Identify which cell holds the provided text, then report its [X, Y] central coordinate. 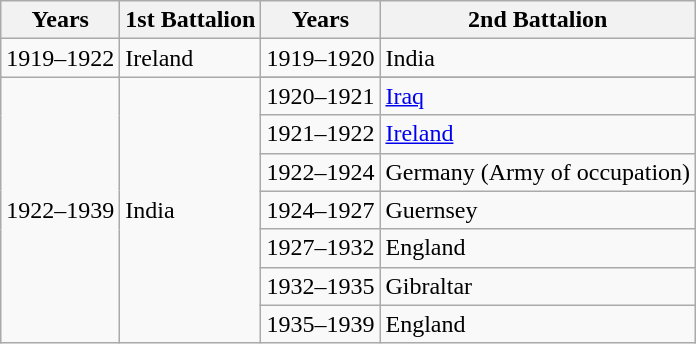
1924–1927 [320, 210]
Guernsey [538, 210]
1932–1935 [320, 286]
1922–1924 [320, 172]
1935–1939 [320, 324]
Germany (Army of occupation) [538, 172]
Iraq [538, 96]
1922–1939 [60, 210]
2nd Battalion [538, 20]
Gibraltar [538, 286]
1919–1920 [320, 58]
1921–1922 [320, 134]
1927–1932 [320, 248]
1st Battalion [190, 20]
1919–1922 [60, 58]
1920–1921 [320, 96]
